Identify which cell holds the provided text, then report its [x, y] central coordinate. 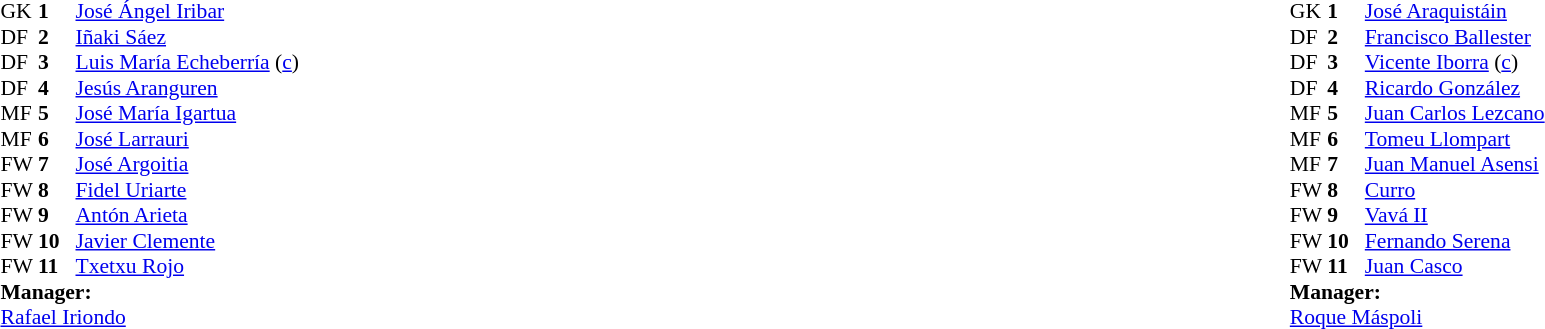
Antón Arieta [188, 215]
Fidel Uriarte [188, 190]
Vicente Iborra (c) [1455, 63]
Tomeu Llompart [1455, 139]
Francisco Ballester [1455, 37]
Jesús Aranguren [188, 88]
Luis María Echeberría (c) [188, 63]
Ricardo González [1455, 88]
Fernando Serena [1455, 241]
Txetxu Rojo [188, 267]
Juan Manuel Asensi [1455, 165]
José Argoitia [188, 165]
Javier Clemente [188, 241]
Vavá II [1455, 215]
Curro [1455, 190]
Juan Carlos Lezcano [1455, 113]
Juan Casco [1455, 267]
José Larrauri [188, 139]
José María Igartua [188, 113]
Iñaki Sáez [188, 37]
